Search for the cell housing the specified text and yield its [x, y] center coordinate. 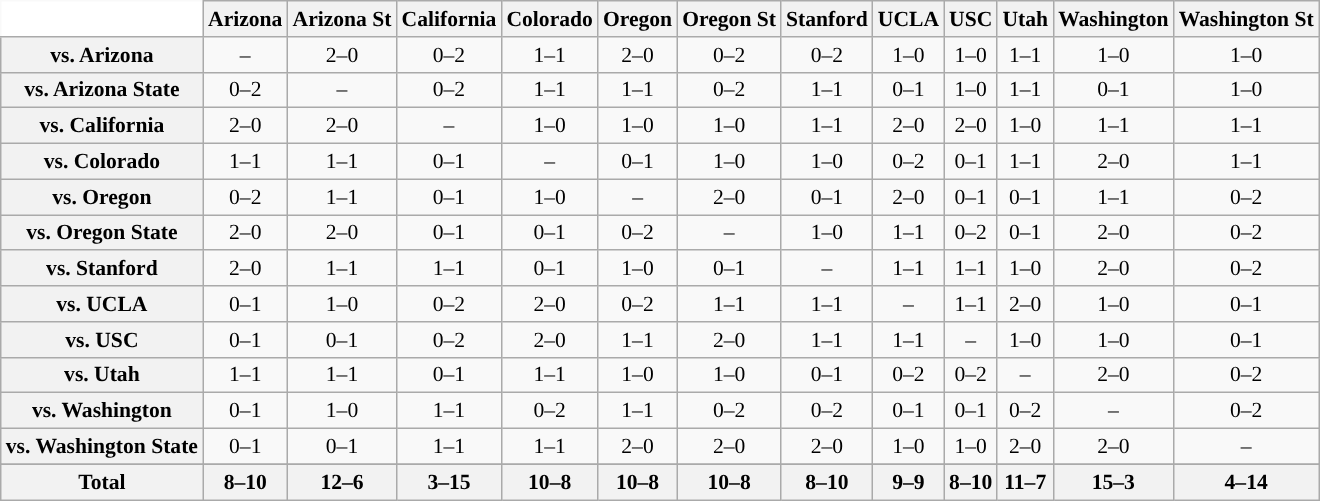
California [450, 19]
vs. Arizona [102, 55]
USC [970, 19]
vs. Oregon State [102, 233]
Total [102, 482]
vs. Colorado [102, 162]
Colorado [549, 19]
vs. California [102, 126]
3–15 [450, 482]
vs. Washington [102, 411]
15–3 [1114, 482]
vs. UCLA [102, 304]
vs. Oregon [102, 197]
11–7 [1025, 482]
Washington [1114, 19]
vs. Utah [102, 375]
Utah [1025, 19]
9–9 [908, 482]
4–14 [1246, 482]
Arizona St [342, 19]
Stanford [827, 19]
Oregon St [729, 19]
vs. Stanford [102, 269]
Arizona [245, 19]
vs. Arizona State [102, 90]
UCLA [908, 19]
12–6 [342, 482]
vs. Washington State [102, 447]
Washington St [1246, 19]
Oregon [638, 19]
vs. USC [102, 340]
